Return the [X, Y] coordinate for the center point of the cell that contains the specified text.  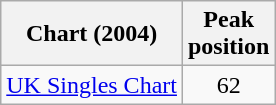
Peakposition [228, 34]
UK Singles Chart [92, 85]
62 [228, 85]
Chart (2004) [92, 34]
